Capture the cell that displays the provided text and extract its [x, y] central coordinate. 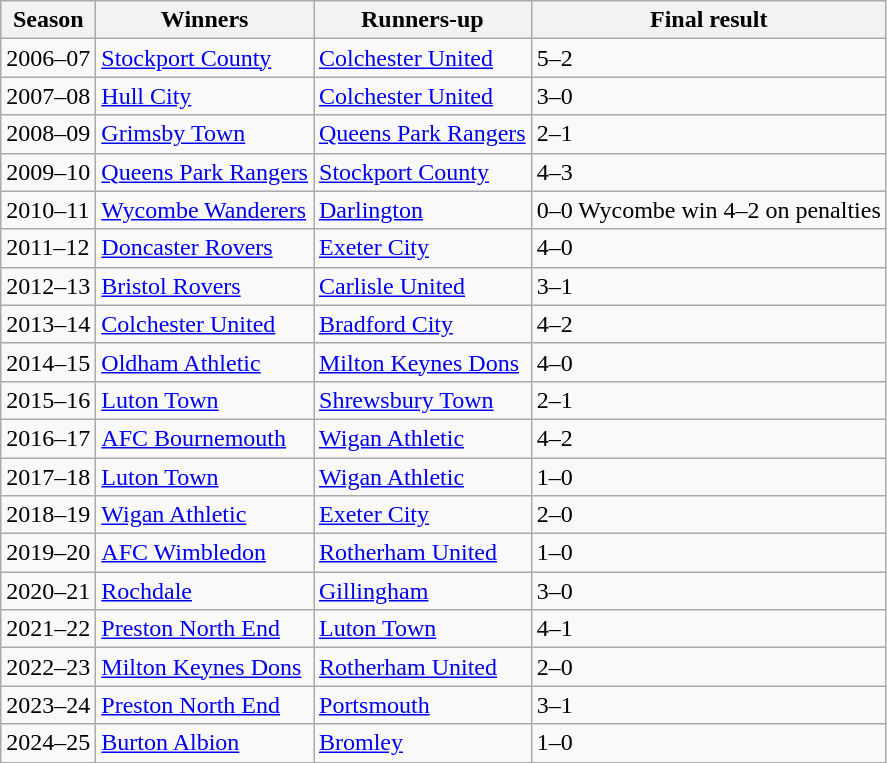
2024–25 [48, 743]
AFC Wimbledon [205, 553]
2010–11 [48, 210]
Bromley [423, 743]
Bristol Rovers [205, 286]
Shrewsbury Town [423, 400]
Rochdale [205, 591]
2022–23 [48, 667]
2017–18 [48, 477]
2008–09 [48, 134]
2009–10 [48, 172]
2006–07 [48, 58]
Winners [205, 20]
AFC Bournemouth [205, 438]
0–0 Wycombe win 4–2 on penalties [708, 210]
Final result [708, 20]
2021–22 [48, 629]
2014–15 [48, 362]
2013–14 [48, 324]
2011–12 [48, 248]
Bradford City [423, 324]
4–3 [708, 172]
Season [48, 20]
Carlisle United [423, 286]
2015–16 [48, 400]
Gillingham [423, 591]
2007–08 [48, 96]
2018–19 [48, 515]
Wycombe Wanderers [205, 210]
Hull City [205, 96]
Portsmouth [423, 705]
2016–17 [48, 438]
Burton Albion [205, 743]
5–2 [708, 58]
Oldham Athletic [205, 362]
4–1 [708, 629]
2023–24 [48, 705]
2019–20 [48, 553]
Doncaster Rovers [205, 248]
Runners-up [423, 20]
Darlington [423, 210]
2020–21 [48, 591]
2012–13 [48, 286]
Grimsby Town [205, 134]
